Pinpoint the cell where the given text exists, returning its (X, Y) midpoint coordinate. 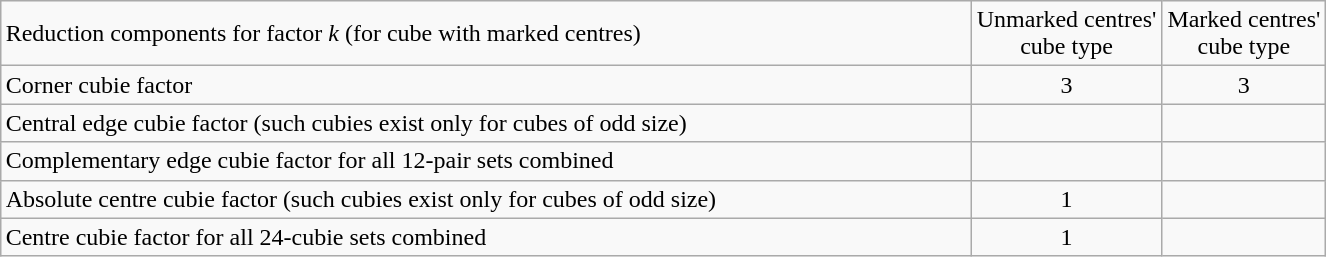
Central edge cubie factor (such cubies exist only for cubes of odd size) (486, 123)
Absolute centre cubie factor (such cubies exist only for cubes of odd size) (486, 199)
Corner cubie factor (486, 85)
Reduction components for factor k (for cube with marked centres) (486, 34)
Complementary edge cubie factor for all 12-pair sets combined (486, 161)
Marked centres'cube type (1244, 34)
Unmarked centres'cube type (1066, 34)
Centre cubie factor for all 24-cubie sets combined (486, 237)
